For the text-containing cell, return its midpoint in [X, Y] coordinate format. 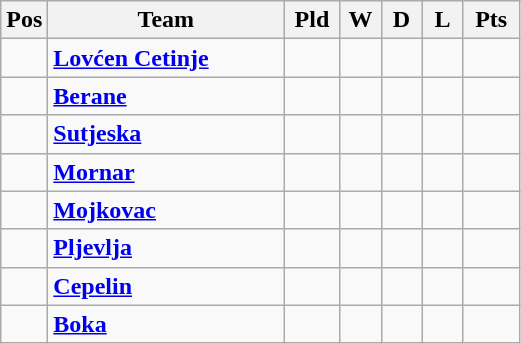
Sutjeska [166, 134]
Pljevlja [166, 248]
Berane [166, 96]
Team [166, 20]
Lovćen Cetinje [166, 58]
D [402, 20]
Pts [491, 20]
Cepelin [166, 286]
Mojkovac [166, 210]
Boka [166, 324]
Mornar [166, 172]
L [442, 20]
Pld [312, 20]
Pos [24, 20]
W [360, 20]
